Capture the cell that displays the provided text and extract its (X, Y) central coordinate. 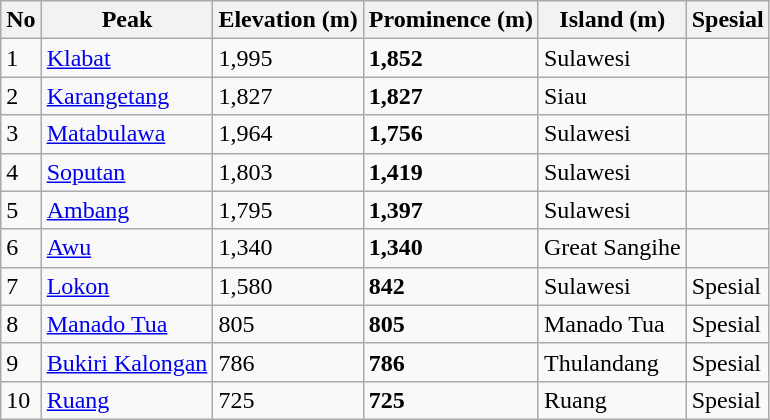
Elevation (m) (288, 20)
Klabat (127, 58)
No (21, 20)
Prominence (m) (450, 20)
4 (21, 172)
5 (21, 210)
Siau (612, 96)
842 (450, 286)
6 (21, 248)
1 (21, 58)
1,397 (450, 210)
Island (m) (612, 20)
1,803 (288, 172)
Matabulawa (127, 134)
Awu (127, 248)
8 (21, 324)
1,995 (288, 58)
10 (21, 400)
Ambang (127, 210)
Great Sangihe (612, 248)
Karangetang (127, 96)
9 (21, 362)
1,419 (450, 172)
Peak (127, 20)
Thulandang (612, 362)
7 (21, 286)
Bukiri Kalongan (127, 362)
1,580 (288, 286)
Lokon (127, 286)
1,852 (450, 58)
Soputan (127, 172)
1,756 (450, 134)
3 (21, 134)
2 (21, 96)
1,795 (288, 210)
1,964 (288, 134)
